Pinpoint the cell where the given text exists, returning its [X, Y] midpoint coordinate. 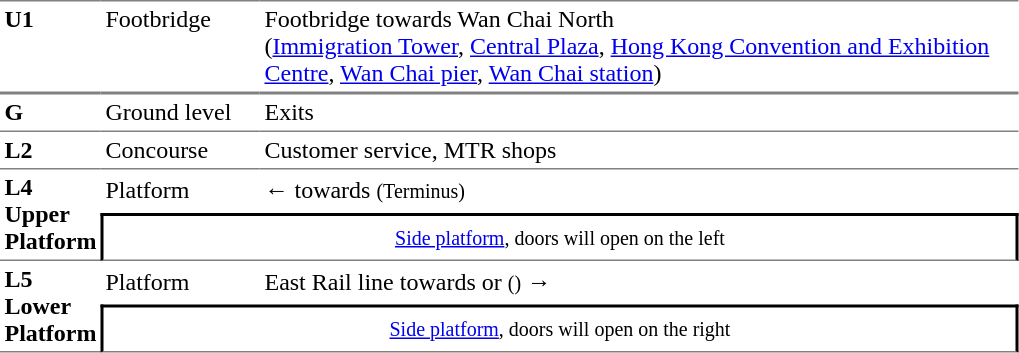
L2 [50, 151]
Ground level [180, 112]
Side platform, doors will open on the left [560, 237]
Exits [640, 112]
G [50, 112]
Customer service, MTR shops [640, 151]
Side platform, doors will open on the right [560, 328]
Footbridge [180, 46]
L4Upper Platform [50, 216]
East Rail line towards or () → [640, 282]
L5Lower Platform [50, 307]
Footbridge towards Wan Chai North(Immigration Tower, Central Plaza, Hong Kong Convention and Exhibition Centre, Wan Chai pier, Wan Chai station) [640, 46]
Concourse [180, 151]
U1 [50, 46]
← towards (Terminus) [640, 192]
